Return (x, y) of the center of cell containing provided text 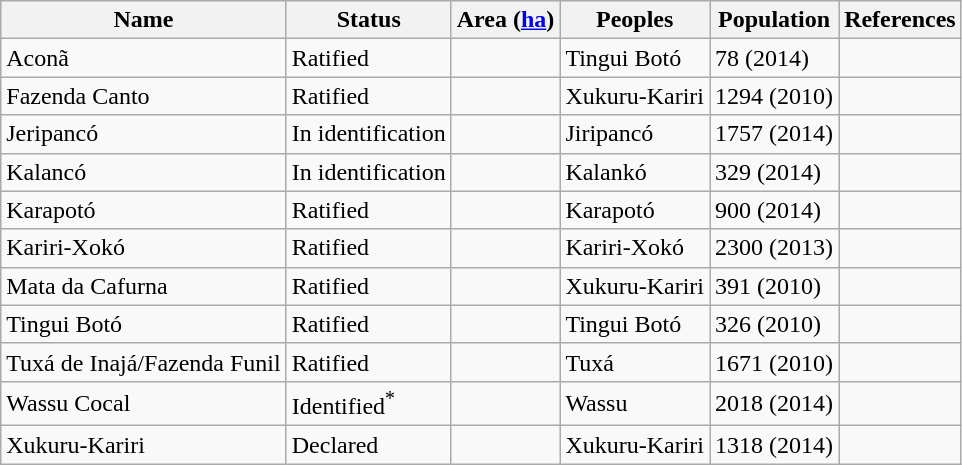
Kalancó (144, 172)
Peoples (635, 20)
326 (2010) (774, 324)
900 (2014) (774, 210)
329 (2014) (774, 172)
1294 (2010) (774, 96)
Aconã (144, 58)
391 (2010) (774, 286)
78 (2014) (774, 58)
2300 (2013) (774, 248)
Jeripancó (144, 134)
Kalankó (635, 172)
1318 (2014) (774, 445)
Area (ha) (506, 20)
Status (368, 20)
Fazenda Canto (144, 96)
Wassu (635, 404)
Population (774, 20)
References (900, 20)
Tuxá (635, 362)
Tuxá de Inajá/Fazenda Funil (144, 362)
Declared (368, 445)
Mata da Cafurna (144, 286)
Jiripancó (635, 134)
Name (144, 20)
2018 (2014) (774, 404)
Identified* (368, 404)
1757 (2014) (774, 134)
1671 (2010) (774, 362)
Wassu Cocal (144, 404)
